Identify which cell holds the provided text, then report its [x, y] central coordinate. 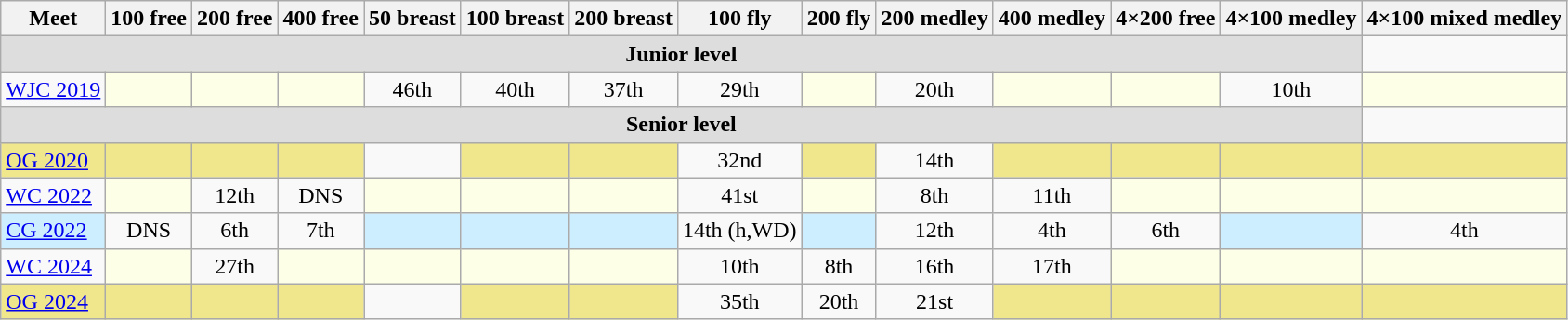
CG 2022 [54, 231]
200 medley [934, 19]
100 free [149, 19]
17th [1052, 266]
46th [412, 89]
50 breast [412, 19]
100 breast [515, 19]
41st [739, 195]
29th [739, 89]
4×200 free [1166, 19]
200 fly [839, 19]
OG 2024 [54, 301]
Meet [54, 19]
Senior level [682, 125]
200 free [234, 19]
35th [739, 301]
27th [234, 266]
Junior level [682, 54]
14th (h,WD) [739, 231]
WJC 2019 [54, 89]
4×100 mixed medley [1464, 19]
400 medley [1052, 19]
16th [934, 266]
400 free [321, 19]
OG 2020 [54, 160]
11th [1052, 195]
32nd [739, 160]
WC 2024 [54, 266]
40th [515, 89]
7th [321, 231]
21st [934, 301]
37th [624, 89]
WC 2022 [54, 195]
4×100 medley [1291, 19]
100 fly [739, 19]
14th [934, 160]
200 breast [624, 19]
